Return (X, Y) of the center of cell containing provided text 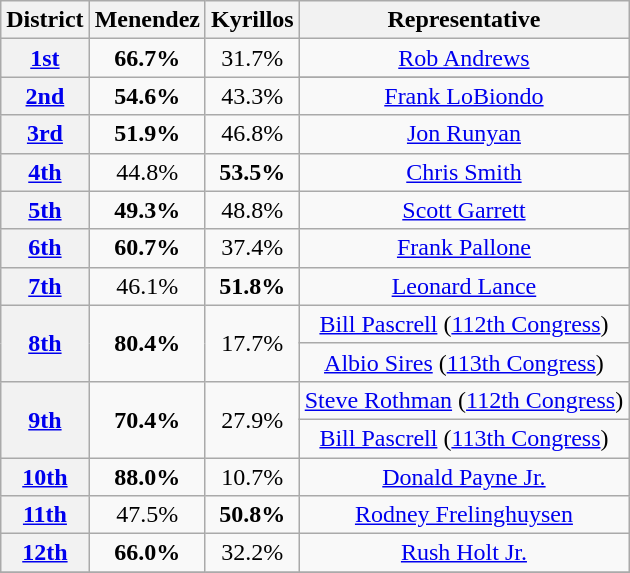
Scott Garrett (464, 210)
5th (45, 210)
32.2% (252, 553)
27.9% (252, 419)
51.8% (252, 286)
49.3% (147, 210)
51.9% (147, 134)
46.1% (147, 286)
12th (45, 553)
Menendez (147, 20)
Rob Andrews (464, 58)
Rush Holt Jr. (464, 553)
8th (45, 343)
2nd (45, 96)
11th (45, 515)
Donald Payne Jr. (464, 477)
60.7% (147, 248)
17.7% (252, 343)
Rodney Frelinghuysen (464, 515)
43.3% (252, 96)
10th (45, 477)
31.7% (252, 58)
80.4% (147, 343)
3rd (45, 134)
Steve Rothman (112th Congress) (464, 400)
1st (45, 58)
Bill Pascrell (112th Congress) (464, 324)
Kyrillos (252, 20)
48.8% (252, 210)
Bill Pascrell (113th Congress) (464, 438)
54.6% (147, 96)
Albio Sires (113th Congress) (464, 362)
Frank Pallone (464, 248)
10.7% (252, 477)
Leonard Lance (464, 286)
37.4% (252, 248)
Representative (464, 20)
District (45, 20)
46.8% (252, 134)
6th (45, 248)
9th (45, 419)
Frank LoBiondo (464, 96)
50.8% (252, 515)
66.7% (147, 58)
53.5% (252, 172)
44.8% (147, 172)
47.5% (147, 515)
88.0% (147, 477)
Chris Smith (464, 172)
4th (45, 172)
66.0% (147, 553)
Jon Runyan (464, 134)
70.4% (147, 419)
7th (45, 286)
